Scan for the cell matching the given text and deliver its [X, Y] coordinate at center. 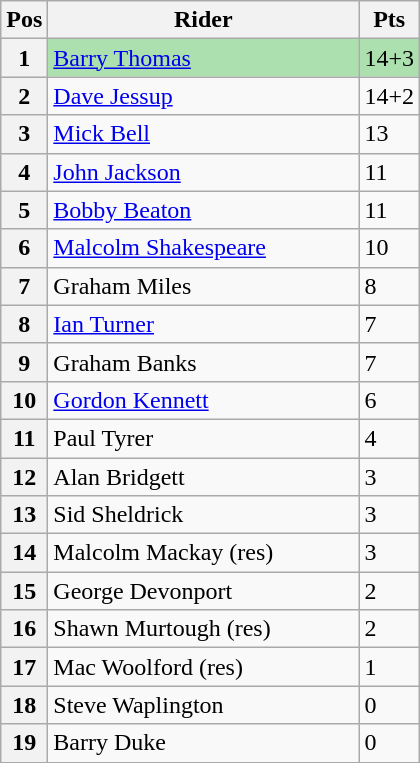
Paul Tyrer [204, 438]
14+3 [390, 58]
Rider [204, 20]
Steve Waplington [204, 705]
Bobby Beaton [204, 210]
Graham Banks [204, 362]
17 [24, 667]
Pos [24, 20]
Shawn Murtough (res) [204, 629]
Malcolm Mackay (res) [204, 553]
5 [24, 210]
12 [24, 477]
Barry Duke [204, 743]
John Jackson [204, 172]
Pts [390, 20]
9 [24, 362]
Ian Turner [204, 324]
Malcolm Shakespeare [204, 248]
Mick Bell [204, 134]
16 [24, 629]
14+2 [390, 96]
14 [24, 553]
Gordon Kennett [204, 400]
Graham Miles [204, 286]
Barry Thomas [204, 58]
15 [24, 591]
18 [24, 705]
19 [24, 743]
Mac Woolford (res) [204, 667]
Sid Sheldrick [204, 515]
George Devonport [204, 591]
Alan Bridgett [204, 477]
Dave Jessup [204, 96]
